Search for the cell housing the specified text and yield its [x, y] center coordinate. 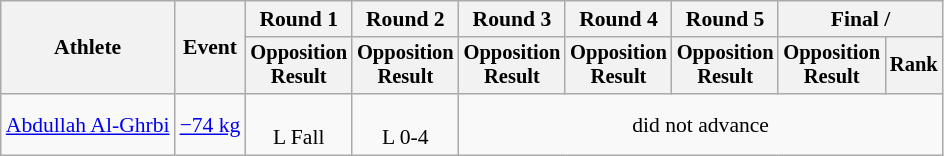
Final / [860, 19]
−74 kg [210, 124]
Abdullah Al-Ghrbi [88, 124]
L 0-4 [406, 124]
Athlete [88, 48]
Rank [914, 66]
Round 4 [618, 19]
L Fall [298, 124]
Event [210, 48]
Round 1 [298, 19]
Round 2 [406, 19]
did not advance [701, 124]
Round 3 [512, 19]
Round 5 [726, 19]
